Return the (x, y) coordinate for the center point of the cell that contains the specified text.  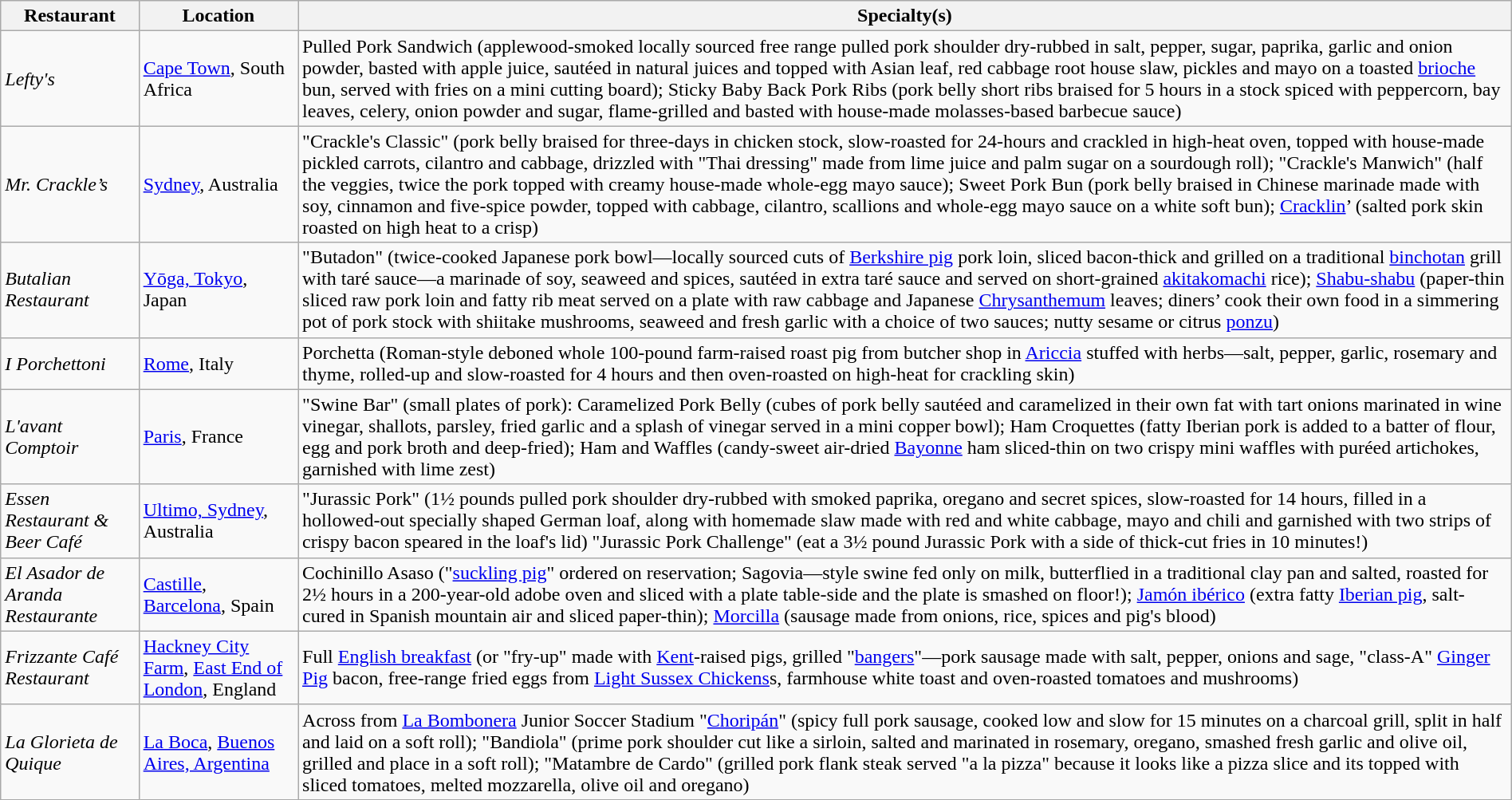
Specialty(s) (905, 16)
Ultimo, Sydney, Australia (219, 521)
Mr. Crackle’s (70, 184)
Lefty's (70, 78)
Hackney City Farm, East End of London, England (219, 668)
La Boca, Buenos Aires, Argentina (219, 751)
Location (219, 16)
I Porchettoni (70, 364)
Rome, Italy (219, 364)
Essen Restaurant & Beer Café (70, 521)
Castille, Barcelona, Spain (219, 594)
Sydney, Australia (219, 184)
Cape Town, South Africa (219, 78)
Butalian Restaurant (70, 290)
La Glorieta de Quique (70, 751)
L'avant Comptoir (70, 437)
Frizzante Café Restaurant (70, 668)
El Asador de Aranda Restaurante (70, 594)
Restaurant (70, 16)
Yōga, Tokyo, Japan (219, 290)
Paris, France (219, 437)
